Capture the cell that displays the provided text and extract its [x, y] central coordinate. 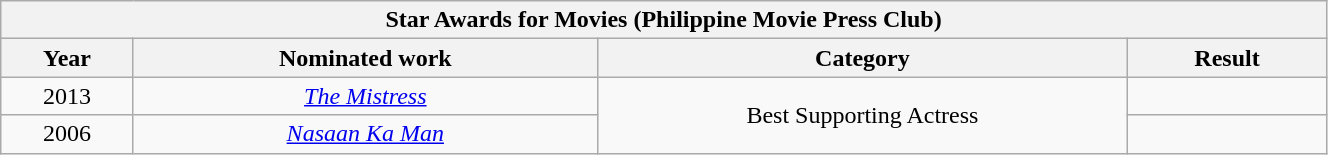
2013 [68, 96]
Nasaan Ka Man [365, 134]
Year [68, 58]
2006 [68, 134]
Result [1228, 58]
Star Awards for Movies (Philippine Movie Press Club) [664, 20]
Best Supporting Actress [862, 115]
Category [862, 58]
Nominated work [365, 58]
The Mistress [365, 96]
